Pinpoint the cell where the given text exists, returning its [X, Y] midpoint coordinate. 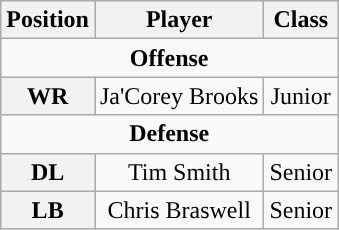
Class [301, 20]
Position [48, 20]
Ja'Corey Brooks [178, 96]
Player [178, 20]
LB [48, 210]
Defense [170, 134]
Junior [301, 96]
Chris Braswell [178, 210]
Offense [170, 58]
WR [48, 96]
DL [48, 172]
Tim Smith [178, 172]
